Pinpoint the cell where the given text exists, returning its [x, y] midpoint coordinate. 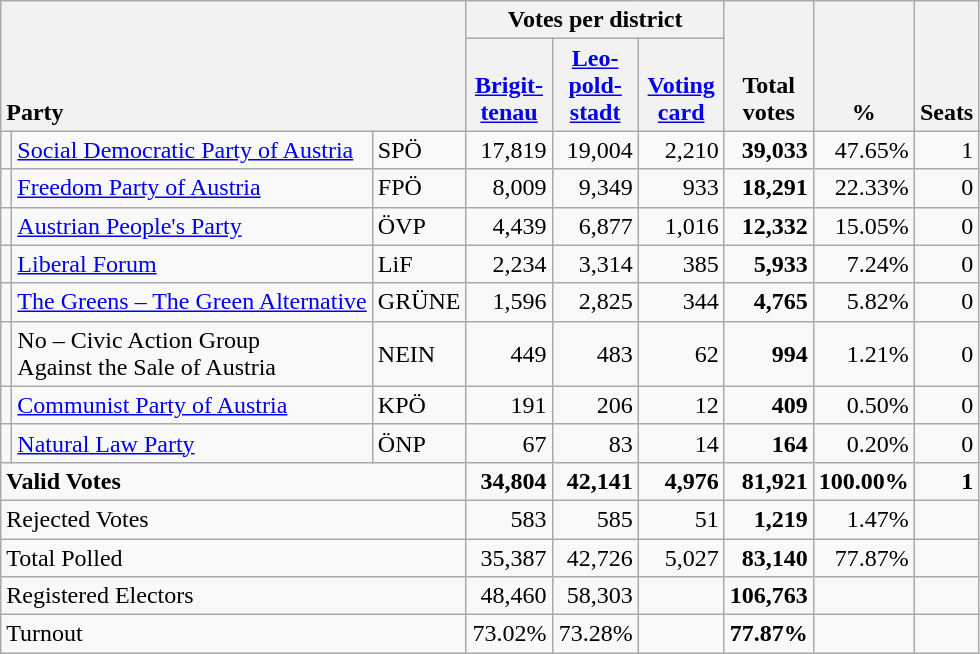
0.50% [864, 405]
1,596 [509, 302]
2,234 [509, 264]
206 [595, 405]
2,825 [595, 302]
17,819 [509, 150]
83 [595, 443]
14 [681, 443]
Social Democratic Party of Austria [192, 150]
67 [509, 443]
73.28% [595, 634]
1,219 [768, 519]
5,933 [768, 264]
106,763 [768, 596]
5,027 [681, 557]
81,921 [768, 481]
4,765 [768, 302]
0.20% [864, 443]
58,303 [595, 596]
Votes per district [595, 20]
51 [681, 519]
GRÜNE [419, 302]
Totalvotes [768, 66]
12 [681, 405]
The Greens – The Green Alternative [192, 302]
994 [768, 354]
Total Polled [234, 557]
1.47% [864, 519]
Communist Party of Austria [192, 405]
Rejected Votes [234, 519]
483 [595, 354]
385 [681, 264]
585 [595, 519]
15.05% [864, 226]
42,141 [595, 481]
583 [509, 519]
Brigit-tenau [509, 85]
LiF [419, 264]
Party [234, 66]
4,976 [681, 481]
KPÖ [419, 405]
1,016 [681, 226]
35,387 [509, 557]
6,877 [595, 226]
SPÖ [419, 150]
Natural Law Party [192, 443]
Votingcard [681, 85]
FPÖ [419, 188]
34,804 [509, 481]
1.21% [864, 354]
449 [509, 354]
48,460 [509, 596]
Registered Electors [234, 596]
47.65% [864, 150]
2,210 [681, 150]
ÖNP [419, 443]
No – Civic Action GroupAgainst the Sale of Austria [192, 354]
164 [768, 443]
18,291 [768, 188]
22.33% [864, 188]
100.00% [864, 481]
191 [509, 405]
Turnout [234, 634]
4,439 [509, 226]
Freedom Party of Austria [192, 188]
12,332 [768, 226]
Seats [946, 66]
5.82% [864, 302]
7.24% [864, 264]
NEIN [419, 354]
83,140 [768, 557]
9,349 [595, 188]
% [864, 66]
344 [681, 302]
3,314 [595, 264]
ÖVP [419, 226]
73.02% [509, 634]
933 [681, 188]
Austrian People's Party [192, 226]
Liberal Forum [192, 264]
39,033 [768, 150]
8,009 [509, 188]
19,004 [595, 150]
Valid Votes [234, 481]
409 [768, 405]
62 [681, 354]
42,726 [595, 557]
Leo-pold-stadt [595, 85]
